Output the [x, y] coordinate of the center of the cell containing the given text.  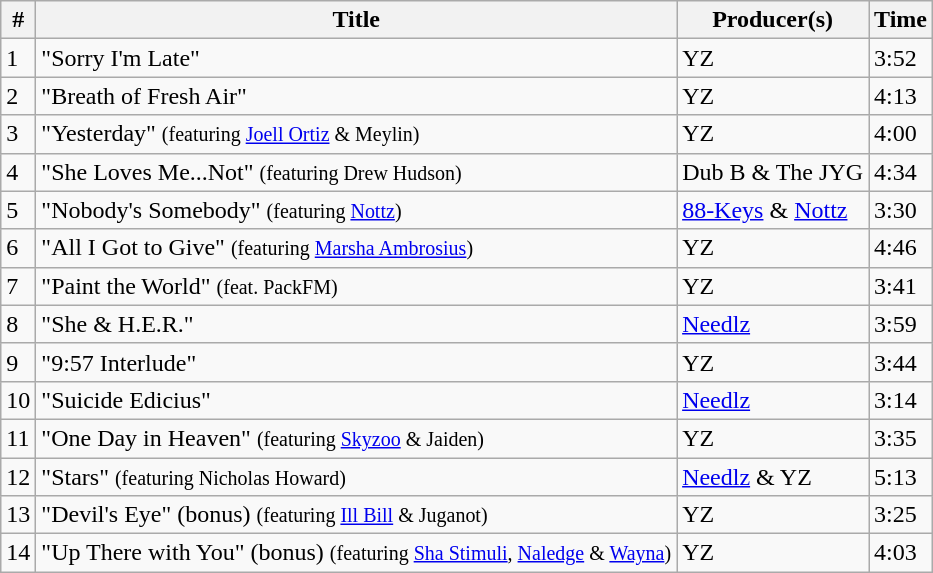
9 [18, 362]
6 [18, 248]
"One Day in Heaven" (featuring Skyzoo & Jaiden) [356, 438]
7 [18, 286]
4 [18, 172]
"Stars" (featuring Nicholas Howard) [356, 477]
Dub B & The JYG [773, 172]
"All I Got to Give" (featuring Marsha Ambrosius) [356, 248]
4:46 [901, 248]
88-Keys & Nottz [773, 210]
4:13 [901, 96]
3 [18, 134]
10 [18, 400]
Time [901, 20]
3:14 [901, 400]
"Paint the World" (feat. PackFM) [356, 286]
# [18, 20]
Title [356, 20]
"She Loves Me...Not" (featuring Drew Hudson) [356, 172]
3:52 [901, 58]
11 [18, 438]
"Nobody's Somebody" (featuring Nottz) [356, 210]
5:13 [901, 477]
1 [18, 58]
12 [18, 477]
4:34 [901, 172]
"Devil's Eye" (bonus) (featuring Ill Bill & Juganot) [356, 515]
3:35 [901, 438]
5 [18, 210]
4:03 [901, 553]
Producer(s) [773, 20]
2 [18, 96]
"Breath of Fresh Air" [356, 96]
13 [18, 515]
4:00 [901, 134]
8 [18, 324]
"She & H.E.R." [356, 324]
3:41 [901, 286]
Needlz & YZ [773, 477]
3:30 [901, 210]
3:25 [901, 515]
"Up There with You" (bonus) (featuring Sha Stimuli, Naledge & Wayna) [356, 553]
"9:57 Interlude" [356, 362]
"Suicide Edicius" [356, 400]
3:59 [901, 324]
"Sorry I'm Late" [356, 58]
3:44 [901, 362]
"Yesterday" (featuring Joell Ortiz & Meylin) [356, 134]
14 [18, 553]
